Determine the [X, Y] coordinate at the center of the cell enclosing the given text.  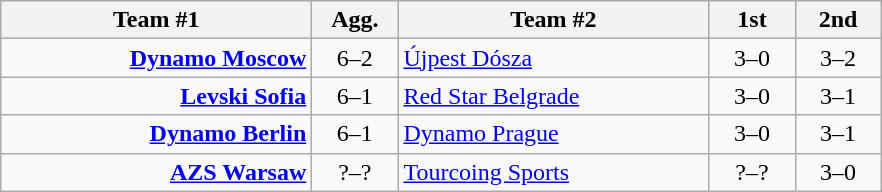
AZS Warsaw [156, 172]
1st [752, 20]
Red Star Belgrade [554, 96]
Team #1 [156, 20]
Dynamo Prague [554, 134]
Dynamo Moscow [156, 58]
Újpest Dósza [554, 58]
2nd [838, 20]
Dynamo Berlin [156, 134]
Agg. [355, 20]
Levski Sofia [156, 96]
3–2 [838, 58]
Tourcoing Sports [554, 172]
Team #2 [554, 20]
6–2 [355, 58]
